Search for the cell housing the specified text and yield its (X, Y) center coordinate. 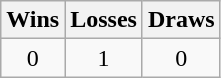
Wins (33, 20)
1 (104, 58)
Losses (104, 20)
Draws (181, 20)
